Search for the cell housing the specified text and yield its (X, Y) center coordinate. 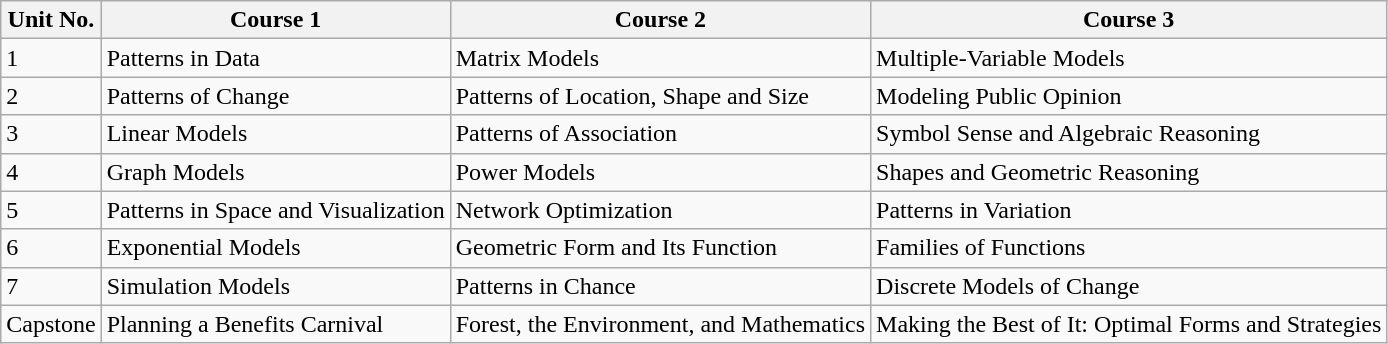
Modeling Public Opinion (1129, 96)
Planning a Benefits Carnival (276, 324)
Exponential Models (276, 248)
Patterns in Space and Visualization (276, 210)
Unit No. (51, 20)
7 (51, 286)
Simulation Models (276, 286)
Symbol Sense and Algebraic Reasoning (1129, 134)
Power Models (660, 172)
Patterns of Association (660, 134)
Making the Best of It: Optimal Forms and Strategies (1129, 324)
Geometric Form and Its Function (660, 248)
Patterns in Variation (1129, 210)
Graph Models (276, 172)
Network Optimization (660, 210)
Linear Models (276, 134)
Patterns of Location, Shape and Size (660, 96)
2 (51, 96)
Patterns in Data (276, 58)
Multiple-Variable Models (1129, 58)
1 (51, 58)
3 (51, 134)
Patterns of Change (276, 96)
Patterns in Chance (660, 286)
Capstone (51, 324)
Course 1 (276, 20)
Families of Functions (1129, 248)
Matrix Models (660, 58)
6 (51, 248)
Discrete Models of Change (1129, 286)
Shapes and Geometric Reasoning (1129, 172)
Course 2 (660, 20)
5 (51, 210)
4 (51, 172)
Forest, the Environment, and Mathematics (660, 324)
Course 3 (1129, 20)
